Return the [x, y] coordinate for the center point of the cell that contains the specified text.  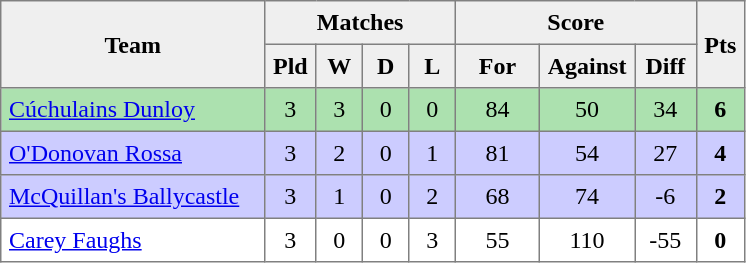
4 [720, 153]
For [497, 66]
81 [497, 153]
Cúchulains Dunloy [133, 110]
6 [720, 110]
Score [576, 23]
Matches [360, 23]
McQuillan's Ballycastle [133, 197]
Carey Faughs [133, 240]
D [385, 66]
Diff [666, 66]
84 [497, 110]
Team [133, 44]
L [432, 66]
68 [497, 197]
54 [586, 153]
27 [666, 153]
34 [666, 110]
-6 [666, 197]
Pts [720, 44]
110 [586, 240]
50 [586, 110]
-55 [666, 240]
55 [497, 240]
Against [586, 66]
O'Donovan Rossa [133, 153]
74 [586, 197]
W [339, 66]
Pld [290, 66]
